From the cell containing the given text, extract its center point as (x, y) coordinate. 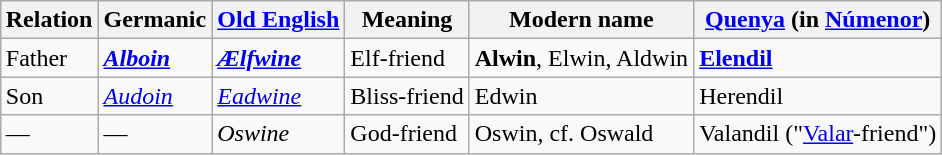
Audoin (155, 96)
Edwin (581, 96)
Son (49, 96)
Relation (49, 20)
Oswine (278, 134)
Alwin, Elwin, Aldwin (581, 58)
Eadwine (278, 96)
Elendil (818, 58)
God-friend (407, 134)
Oswin, cf. Oswald (581, 134)
Bliss-friend (407, 96)
Germanic (155, 20)
Herendil (818, 96)
Quenya (in Númenor) (818, 20)
Modern name (581, 20)
Meaning (407, 20)
Ælfwine (278, 58)
Valandil ("Valar-friend") (818, 134)
Old English (278, 20)
Father (49, 58)
Elf-friend (407, 58)
Alboin (155, 58)
